Output the (X, Y) coordinate of the center of the cell containing the given text.  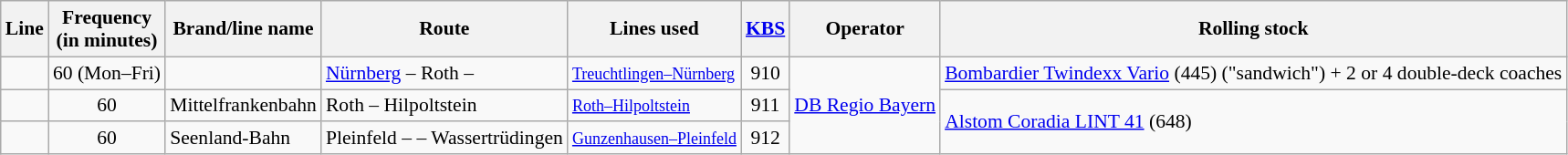
912 (765, 139)
Seenland-Bahn (243, 139)
Gunzenhausen–Pleinfeld (654, 139)
DB Regio Bayern (865, 106)
Nürnberg – Roth – (444, 73)
Alstom Coradia LINT 41 (648) (1253, 122)
60 (Mon–Fri) (107, 73)
Rolling stock (1253, 29)
Roth – Hilpoltstein (444, 106)
Route (444, 29)
Bombardier Twindexx Vario (445) ("sandwich") + 2 or 4 double-deck coaches (1253, 73)
Frequency(in minutes) (107, 29)
Treuchtlingen–Nürnberg (654, 73)
KBS (765, 29)
Mittelfrankenbahn (243, 106)
Lines used (654, 29)
Pleinfeld – – Wassertrüdingen (444, 139)
Roth–Hilpoltstein (654, 106)
Line (25, 29)
910 (765, 73)
Brand/line name (243, 29)
911 (765, 106)
Operator (865, 29)
